For the text-containing cell, return its midpoint in [x, y] coordinate format. 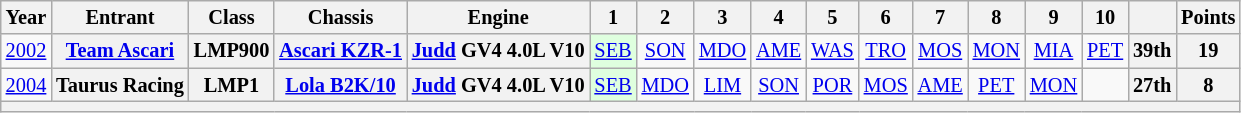
Entrant [120, 17]
10 [1105, 17]
LMP1 [232, 85]
4 [778, 17]
Ascari KZR-1 [340, 51]
Engine [498, 17]
Points [1208, 17]
WAS [832, 51]
2002 [26, 51]
2 [666, 17]
27th [1152, 85]
POR [832, 85]
19 [1208, 51]
TRO [886, 51]
Taurus Racing [120, 85]
7 [940, 17]
6 [886, 17]
2004 [26, 85]
1 [614, 17]
LIM [722, 85]
Lola B2K/10 [340, 85]
Year [26, 17]
5 [832, 17]
LMP900 [232, 51]
Class [232, 17]
3 [722, 17]
39th [1152, 51]
MIA [1054, 51]
Chassis [340, 17]
Team Ascari [120, 51]
9 [1054, 17]
